Output the [x, y] coordinate of the center of the cell containing the given text.  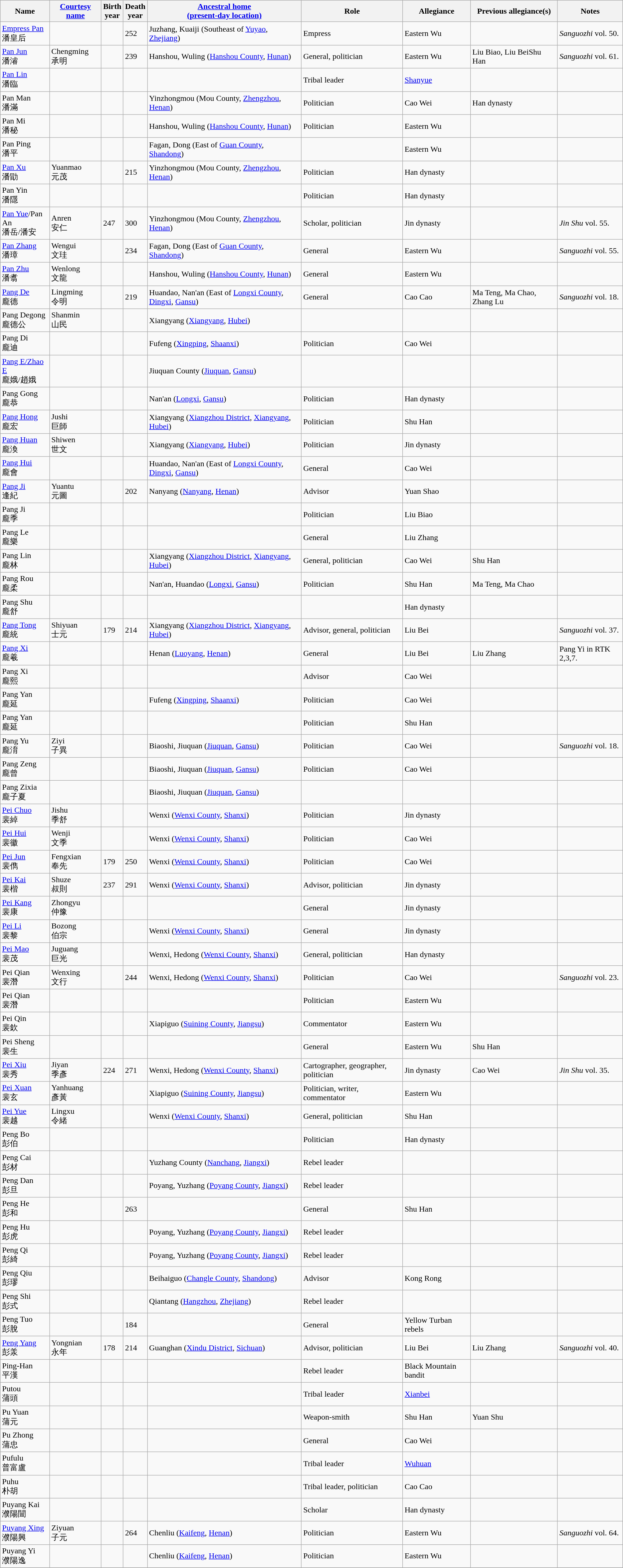
Ziyi子異 [76, 746]
Pei Li裴黎 [25, 931]
Jishu季舒 [76, 815]
263 [135, 1209]
Weapon-smith [352, 1417]
Nan'an (Longxi, Gansu) [224, 399]
202 [135, 491]
Ping-Han平漢 [25, 1371]
Pang Hui龐會 [25, 468]
Peng Cai彭材 [25, 1163]
Yanhuang彥黃 [76, 1093]
Pei Chuo裴綽 [25, 815]
Pang Shu龐舒 [25, 607]
Peng He 彭和 [25, 1209]
Jushi巨師 [76, 422]
Pei Jun裴儁 [25, 862]
Yuan Shao [437, 491]
Xianbei [437, 1394]
Pang Ji龐季 [25, 514]
Pei Sheng裴生 [25, 1047]
Pang Xi龐熙 [25, 677]
Black Mountain bandit [437, 1371]
Shiyuan士元 [76, 630]
Puhu朴胡 [25, 1487]
Previous allegiance(s) [514, 11]
Beihaiguo (Changle County, Shandong) [224, 1278]
Pan Zhu潘翥 [25, 274]
Kong Rong [437, 1278]
Pan Jun潘濬 [25, 57]
Pang Di龐迪 [25, 343]
Pan Yin潘隱 [25, 196]
Peng Bo彭伯 [25, 1139]
271 [135, 1070]
Sanguozhi vol. 37. [590, 630]
Shuze叔則 [76, 885]
Empress [352, 34]
Tribal leader, politician [352, 1487]
Liu Biao, Liu BeiShu Han [514, 57]
Lingxu令緒 [76, 1116]
Pan Ping潘平 [25, 149]
Jin Shu vol. 55. [590, 223]
Pang Tong龐統 [25, 630]
Henan (Luoyang, Henan) [224, 653]
Chengming承明 [76, 57]
184 [135, 1325]
Pang Hong龐宏 [25, 422]
Yuan Shu [514, 1417]
Yellow Turban rebels [437, 1325]
224 [112, 1070]
Pang Yu龐淯 [25, 746]
Ma Teng, Ma Chao [514, 584]
Birthyear [112, 11]
Peng Qiu彭璆 [25, 1278]
Commentator [352, 1024]
Putou蒲頭 [25, 1394]
234 [135, 251]
Sanguozhi vol. 64. [590, 1533]
Pei Xuan裴玄 [25, 1093]
Pang Le龐樂 [25, 538]
Puyang Yi濮陽逸 [25, 1556]
Pu Zhong蒲忠 [25, 1441]
Sanguozhi vol. 23. [590, 977]
Pang Huan龐渙 [25, 445]
Peng Tuo彭脫 [25, 1325]
Pang Lin龐林 [25, 561]
Pei Yue裴越 [25, 1116]
Jin Shu vol. 35. [590, 1070]
219 [135, 297]
Anren安仁 [76, 223]
Puyang Xing濮陽興 [25, 1533]
Wuhuan [437, 1464]
252 [135, 34]
Shanmin山民 [76, 320]
Ziyuan子元 [76, 1533]
Pei Hui裴徽 [25, 839]
Scholar [352, 1510]
Pang Xi龐羲 [25, 653]
Lingming令明 [76, 297]
Pu Yuan蒲元 [25, 1417]
291 [135, 885]
Peng Dan彭旦 [25, 1186]
247 [112, 223]
Guanghan (Xindu District, Sichuan) [224, 1348]
Bozong伯宗 [76, 931]
Puyang Kai濮陽闓 [25, 1510]
Jiyan季彥 [76, 1070]
Wenlong文龍 [76, 274]
Pan Lin潘臨 [25, 80]
Zhongyu仲豫 [76, 908]
Pan Man潘滿 [25, 103]
Pang E/Zhao E龐娥/趙娥 [25, 371]
Sanguozhi vol. 50. [590, 34]
Cartographer, geographer, politician [352, 1070]
Pan Mi潘秘 [25, 126]
Name [25, 11]
Politician, writer, commentator [352, 1093]
Sanguozhi vol. 40. [590, 1348]
Ancestral home(present-day location) [224, 11]
Liu Biao [437, 514]
Pang Rou龐柔 [25, 584]
Nanyang (Nanyang, Henan) [224, 491]
Peng Qi彭綺 [25, 1255]
Qiantang (Hangzhou, Zhejiang) [224, 1301]
Pei Xiu裴秀 [25, 1070]
Juzhang, Kuaiji (Southeast of Yuyao, Zhejiang) [224, 34]
Pan Yue/Pan An潘岳/潘安 [25, 223]
Ma Teng, Ma Chao, Zhang Lu [514, 297]
Pang Zixia龐子夏 [25, 792]
Peng Yang彭羕 [25, 1348]
Empress Pan潘皇后 [25, 34]
Sanguozhi vol. 55. [590, 251]
Pang Degong龐德公 [25, 320]
239 [135, 57]
300 [135, 223]
Wenji文季 [76, 839]
264 [135, 1533]
Pang De龐德 [25, 297]
Role [352, 11]
Pang Gong龐恭 [25, 399]
Deathyear [135, 11]
215 [135, 172]
Pan Xu潘勖 [25, 172]
Courtesy name [76, 11]
Peng Hu彭虎 [25, 1232]
Jiuquan County (Jiuquan, Gansu) [224, 371]
Pei Kai裴楷 [25, 885]
Scholar, politician [352, 223]
Fengxian奉先 [76, 862]
Yuzhang County (Nanchang, Jiangxi) [224, 1163]
Nan'an, Huandao (Longxi, Gansu) [224, 584]
Pufulu普富盧 [25, 1464]
Allegiance [437, 11]
Pang Zeng龐曾 [25, 769]
Notes [590, 11]
Juguang巨光 [76, 954]
250 [135, 862]
Peng Shi彭式 [25, 1301]
244 [135, 977]
Wengui文珪 [76, 251]
Yuanmao元茂 [76, 172]
Advisor, general, politician [352, 630]
Sanguozhi vol. 61. [590, 57]
Shanyue [437, 80]
Pei Mao裴茂 [25, 954]
Yuantu元圖 [76, 491]
237 [112, 885]
Shiwen世文 [76, 445]
Yongnian永年 [76, 1348]
Pan Zhang潘璋 [25, 251]
Pang Yi in RTK 2,3,7. [590, 653]
Wenxing文行 [76, 977]
Pei Kang裴康 [25, 908]
Pei Qin裴欽 [25, 1024]
178 [112, 1348]
Pang Ji逢紀 [25, 491]
